Find where the given text appears and provide that cell's center as (x, y) coordinate. 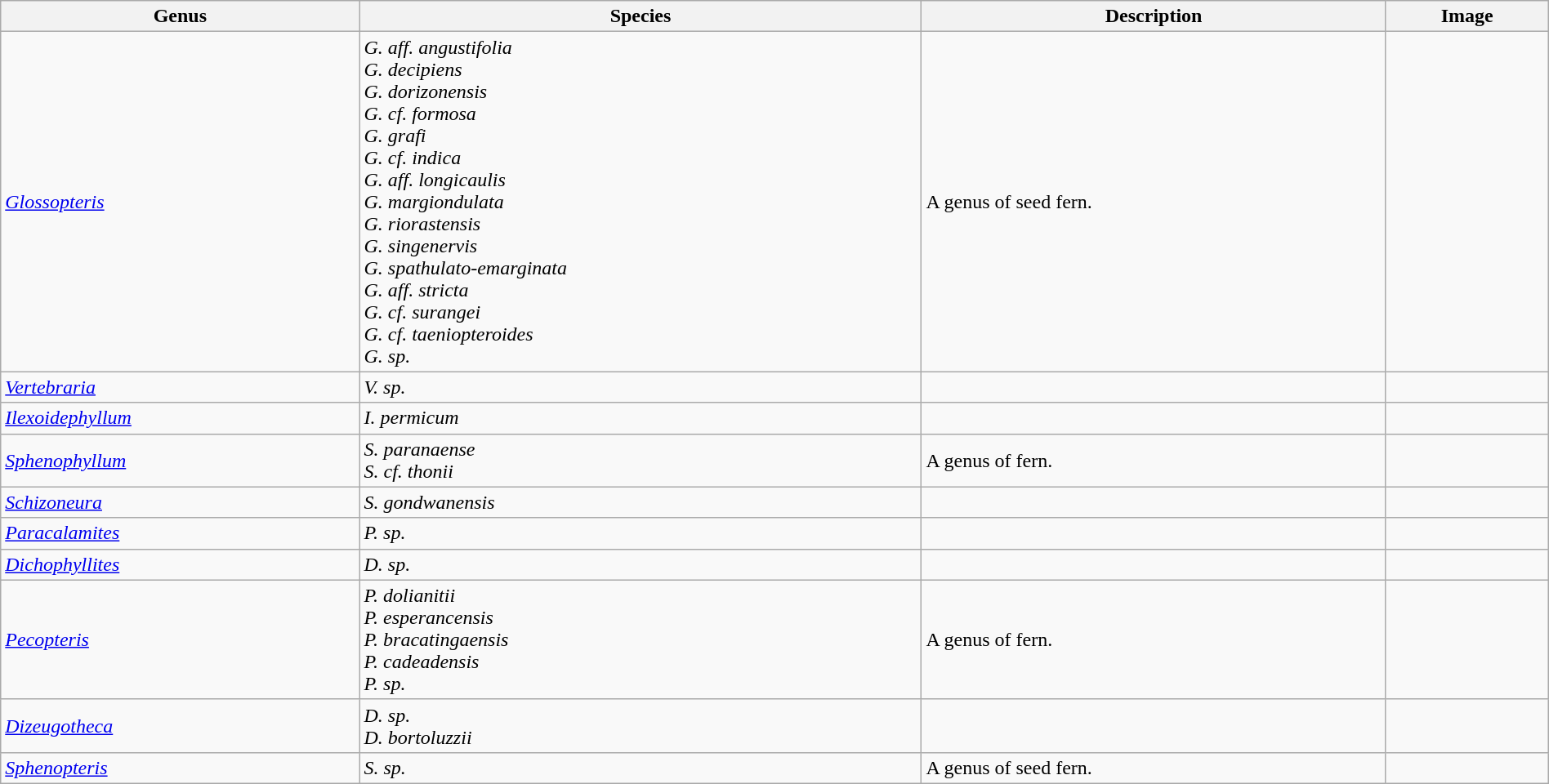
D. sp.D. bortoluzzii (641, 725)
V. sp. (641, 387)
Sphenopteris (180, 768)
Schizoneura (180, 502)
Species (641, 16)
Genus (180, 16)
I. permicum (641, 418)
Glossopteris (180, 202)
P. dolianitiiP. esperancensisP. bracatingaensisP. cadeadensisP. sp. (641, 639)
Ilexoidephyllum (180, 418)
Paracalamites (180, 533)
Vertebraria (180, 387)
S. paranaenseS. cf. thonii (641, 461)
Image (1467, 16)
Pecopteris (180, 639)
Description (1154, 16)
S. sp. (641, 768)
P. sp. (641, 533)
Dichophyllites (180, 564)
S. gondwanensis (641, 502)
Dizeugotheca (180, 725)
Sphenophyllum (180, 461)
D. sp. (641, 564)
